From the cell containing the given text, extract its center point as [X, Y] coordinate. 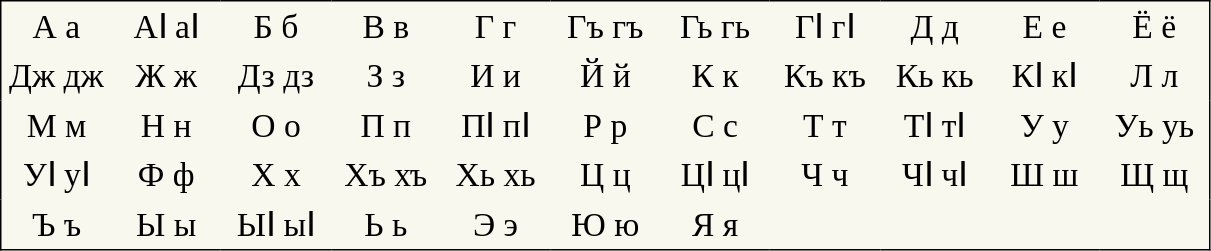
УӀ уӀ [56, 175]
Г г [496, 26]
Л л [1154, 76]
Ч ч [825, 175]
Б б [276, 26]
Хъ хъ [386, 175]
Хь хь [496, 175]
П п [386, 125]
Д д [935, 26]
Ж ж [166, 76]
Гъ гъ [605, 26]
ЧӀ чӀ [935, 175]
М м [56, 125]
Къ къ [825, 76]
Я я [715, 225]
Ё ё [1154, 26]
В в [386, 26]
Уь уь [1154, 125]
Й й [605, 76]
Дз дз [276, 76]
Е е [1045, 26]
ТӀ тӀ [935, 125]
Н н [166, 125]
Ь ь [386, 225]
Ф ф [166, 175]
Ш ш [1045, 175]
И и [496, 76]
Гь гь [715, 26]
С с [715, 125]
О о [276, 125]
Х х [276, 175]
ГӀ гӀ [825, 26]
ЦӀ цӀ [715, 175]
Ы ы [166, 225]
ПӀ пӀ [496, 125]
Щ щ [1154, 175]
Кь кь [935, 76]
Р р [605, 125]
Ц ц [605, 175]
Э э [496, 225]
КӀ кӀ [1045, 76]
Т т [825, 125]
ЫӀ ыӀ [276, 225]
АӀ аӀ [166, 26]
А а [56, 26]
У у [1045, 125]
З з [386, 76]
Ъ ъ [56, 225]
К к [715, 76]
Ю ю [605, 225]
Дж дж [56, 76]
